Find where the given text appears and provide that cell's center as [x, y] coordinate. 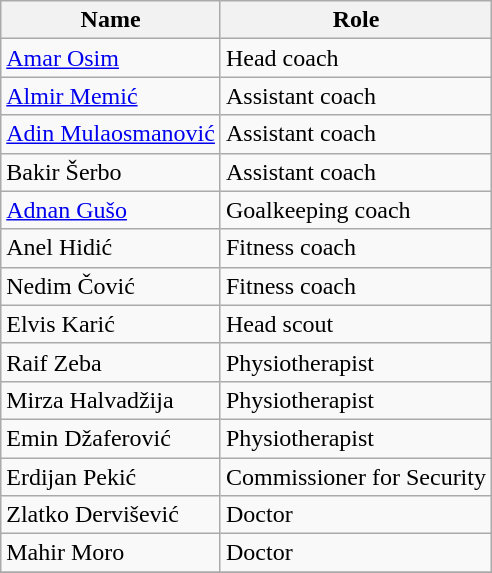
Head coach [356, 58]
Head scout [356, 324]
Bakir Šerbo [111, 172]
Almir Memić [111, 96]
Anel Hidić [111, 248]
Goalkeeping coach [356, 210]
Commissioner for Security [356, 477]
Erdijan Pekić [111, 477]
Zlatko Dervišević [111, 515]
Mahir Moro [111, 553]
Elvis Karić [111, 324]
Name [111, 20]
Adnan Gušo [111, 210]
Nedim Čović [111, 286]
Raif Zeba [111, 362]
Adin Mulaosmanović [111, 134]
Amar Osim [111, 58]
Role [356, 20]
Emin Džaferović [111, 438]
Mirza Halvadžija [111, 400]
